Return (x, y) of the center of cell containing provided text 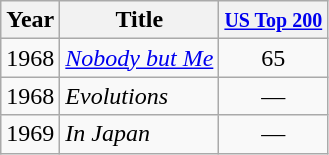
In Japan (140, 134)
65 (274, 58)
US Top 200 (274, 20)
Nobody but Me (140, 58)
1969 (30, 134)
Title (140, 20)
Year (30, 20)
Evolutions (140, 96)
